Locate the cell with the specified text and output its [X, Y] center coordinate. 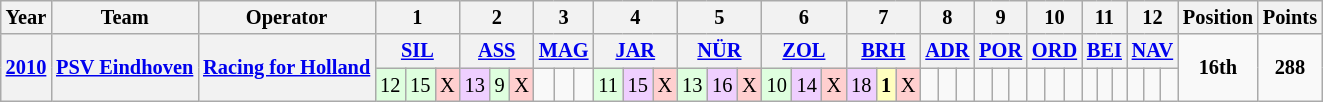
MAG [564, 51]
8 [947, 17]
ASS [497, 51]
NÜR [719, 51]
NAV [1152, 51]
PSV Eindhoven [124, 68]
3 [564, 17]
5 [719, 17]
Position [1218, 17]
4 [635, 17]
ZOL [804, 51]
BRH [883, 51]
18 [861, 85]
6 [804, 17]
Team [124, 17]
Racing for Holland [286, 68]
ORD [1054, 51]
Points [1290, 17]
7 [883, 17]
14 [807, 85]
2010 [26, 68]
2 [497, 17]
288 [1290, 68]
JAR [635, 51]
BEI [1104, 51]
16 [722, 85]
POR [1000, 51]
16th [1218, 68]
SIL [417, 51]
Operator [286, 17]
Year [26, 17]
ADR [947, 51]
